Determine the (x, y) coordinate at the center of the cell enclosing the given text.  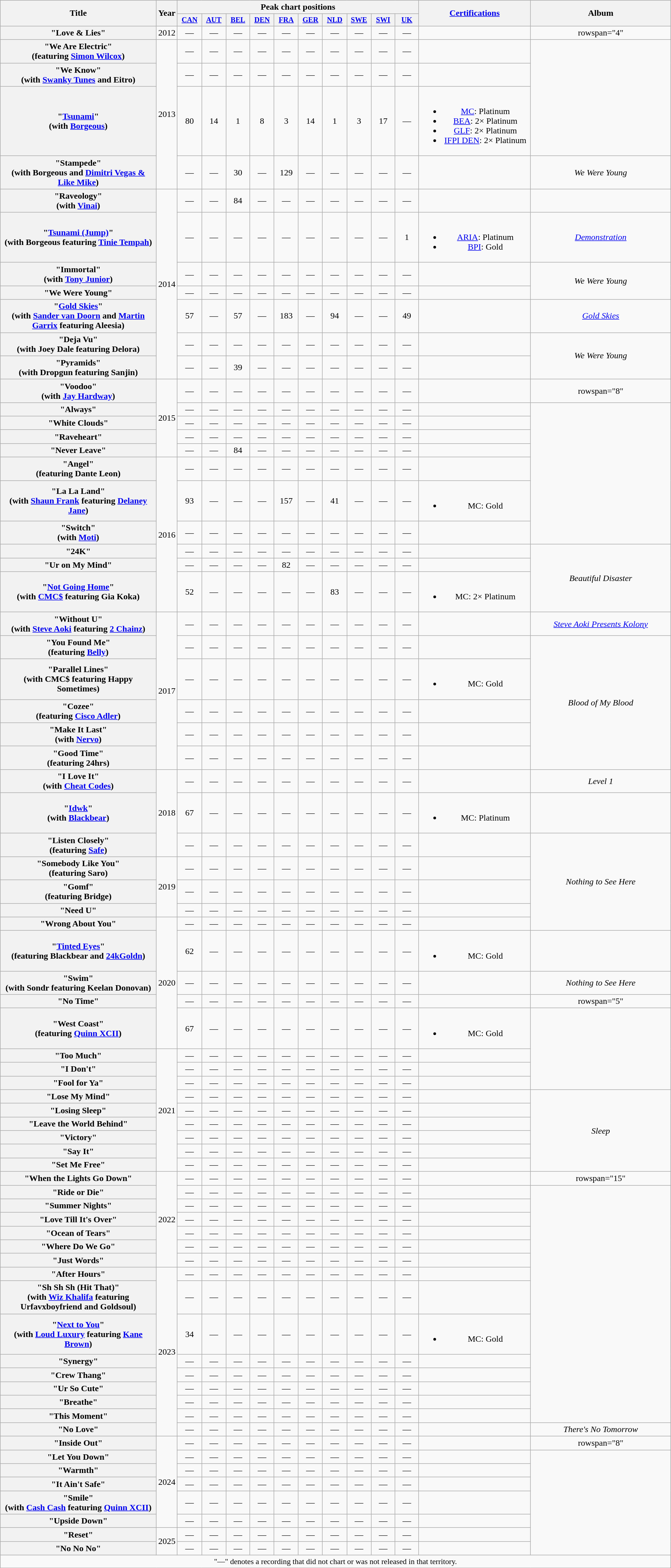
"Love & Lies" (78, 33)
82 (286, 565)
2024 (167, 1482)
2017 (167, 691)
"Love Till It's Over" (78, 1219)
"Losing Sleep" (78, 1110)
"Victory" (78, 1137)
SWI (383, 20)
NLD (335, 20)
2021 (167, 1110)
"Smile"(with Cash Cash featuring Quinn XCII) (78, 1503)
"You Found Me"(featuring Belly) (78, 647)
Certifications (475, 13)
There's No Tomorrow (601, 1429)
"Swim" (with Sondr featuring Keelan Donovan) (78, 983)
BEL (238, 20)
"West Coast"(featuring Quinn XCII) (78, 1029)
"No Time" (78, 1001)
"Idwk" (with Blackbear) (78, 813)
"Ocean of Tears" (78, 1233)
34 (190, 1334)
"Parallel Lines"(with CMC$ featuring Happy Sometimes) (78, 679)
CAN (190, 20)
2016 (167, 535)
Title (78, 13)
Beautiful Disaster (601, 578)
39 (238, 367)
Album (601, 13)
2014 (167, 284)
"Not Going Home"(with CMC$ featuring Gia Koka) (78, 592)
Gold Skies (601, 316)
"We Are Electric"(featuring Simon Wilcox) (78, 52)
UK (406, 20)
2025 (167, 1541)
"Let You Down" (78, 1457)
Level 1 (601, 781)
"Listen Closely" (featuring Safe) (78, 845)
183 (286, 316)
52 (190, 592)
"Gold Skies"(with Sander van Doorn and Martin Garrix featuring Aleesia) (78, 316)
MC: PlatinumBEA: 2× PlatinumGLF: 2× PlatinumIFPI DEN: 2× Platinum (475, 121)
"We Know"(with Swanky Tunes and Eitro) (78, 75)
"It Ain't Safe" (78, 1484)
"Good Time"(featuring 24hrs) (78, 757)
"Need U" (78, 910)
"Fool for Ya" (78, 1083)
"Next to You"(with Loud Luxury featuring Kane Brown) (78, 1334)
"Tsunami"(with Borgeous) (78, 121)
SWE (359, 20)
MC: 2× Platinum (475, 592)
8 (262, 121)
157 (286, 501)
"White Clouds" (78, 423)
"Synergy" (78, 1361)
"Breathe" (78, 1402)
2012 (167, 33)
"Tsunami (Jump)"(with Borgeous featuring Tinie Tempah) (78, 237)
2019 (167, 887)
"No No No" (78, 1548)
2022 (167, 1219)
"Cozee"(featuring Cisco Adler) (78, 711)
2013 (167, 114)
"Tinted Eyes" (featuring Blackbear and 24kGoldn) (78, 951)
"Gomf" (featuring Bridge) (78, 892)
AUT (214, 20)
2023 (167, 1352)
30 (238, 173)
2015 (167, 418)
ARIA: PlatinumBPI: Gold (475, 237)
"La La Land"(with Shaun Frank featuring Delaney Jane) (78, 501)
Year (167, 13)
"Ride or Die" (78, 1192)
"Make It Last"(with Nervo) (78, 735)
"No Love" (78, 1429)
"Switch"(with Moti) (78, 533)
"Lose My Mind" (78, 1096)
49 (406, 316)
"Where Do We Go" (78, 1247)
"After Hours" (78, 1274)
"Inside Out" (78, 1443)
Demonstration (601, 237)
rowspan="5" (601, 1001)
"—" denotes a recording that did not chart or was not released in that territory. (335, 1562)
"This Moment" (78, 1416)
MC: Platinum (475, 813)
"24K" (78, 551)
"Crew Thang" (78, 1375)
"Just Words" (78, 1260)
"I Don't" (78, 1069)
Peak chart positions (298, 7)
93 (190, 501)
"When the Lights Go Down" (78, 1179)
Sleep (601, 1130)
"We Were Young" (78, 293)
"Raveheart" (78, 436)
"Immortal"(with Tony Junior) (78, 274)
2018 (167, 813)
rowspan="15" (601, 1179)
2020 (167, 983)
"Never Leave" (78, 450)
Steve Aoki Presents Kolony (601, 624)
41 (335, 501)
"Say It" (78, 1151)
129 (286, 173)
17 (383, 121)
"Ur So Cute" (78, 1388)
"Deja Vu"(with Joey Dale featuring Delora) (78, 344)
"Always" (78, 409)
"Without U"(with Steve Aoki featuring 2 Chainz) (78, 624)
80 (190, 121)
"Voodoo" (with Jay Hardway) (78, 391)
"Wrong About You" (78, 924)
83 (335, 592)
62 (190, 951)
"Angel"(featuring Dante Leon) (78, 469)
rowspan="4" (601, 33)
Blood of My Blood (601, 702)
"Reset" (78, 1535)
94 (335, 316)
"Stampede"(with Borgeous and Dimitri Vegas & Like Mike) (78, 173)
"Somebody Like You" (featuring Saro) (78, 868)
DEN (262, 20)
"Leave the World Behind" (78, 1124)
"Warmth" (78, 1470)
"Raveology"(with Vinai) (78, 201)
GER (310, 20)
FRA (286, 20)
"I Love It" (with Cheat Codes) (78, 781)
"Summer Nights" (78, 1206)
"Upside Down" (78, 1521)
"Pyramids"(with Dropgun featuring Sanjin) (78, 367)
"Sh Sh Sh (Hit That)"(with Wiz Khalifa featuring Urfavxboyfriend and Goldsoul) (78, 1297)
"Ur on My Mind" (78, 565)
"Set Me Free" (78, 1165)
"Too Much" (78, 1055)
